Detect which cell encompasses the target text, then output its [x, y] center coordinate. 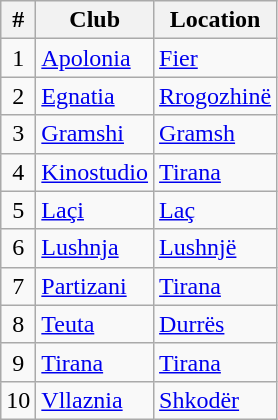
Apolonia [95, 58]
Lushnjë [216, 248]
Location [216, 20]
Egnatia [95, 96]
Partizani [95, 286]
Laçi [95, 210]
Club [95, 20]
Kinostudio [95, 172]
4 [18, 172]
7 [18, 286]
9 [18, 362]
Lushnja [95, 248]
Shkodër [216, 400]
Rrogozhinë [216, 96]
Gramshi [95, 134]
Laç [216, 210]
# [18, 20]
3 [18, 134]
2 [18, 96]
1 [18, 58]
5 [18, 210]
8 [18, 324]
10 [18, 400]
Fier [216, 58]
Vllaznia [95, 400]
Gramsh [216, 134]
6 [18, 248]
Teuta [95, 324]
Durrës [216, 324]
